Identify which cell holds the provided text, then report its (X, Y) central coordinate. 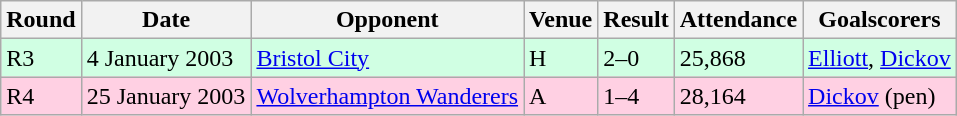
H (561, 58)
Date (166, 20)
Round (41, 20)
25,868 (738, 58)
Result (636, 20)
25 January 2003 (166, 96)
R4 (41, 96)
Bristol City (388, 58)
A (561, 96)
Wolverhampton Wanderers (388, 96)
Opponent (388, 20)
2–0 (636, 58)
28,164 (738, 96)
Venue (561, 20)
4 January 2003 (166, 58)
Goalscorers (880, 20)
1–4 (636, 96)
Attendance (738, 20)
Dickov (pen) (880, 96)
R3 (41, 58)
Elliott, Dickov (880, 58)
